Determine the (X, Y) coordinate at the center of the cell enclosing the given text.  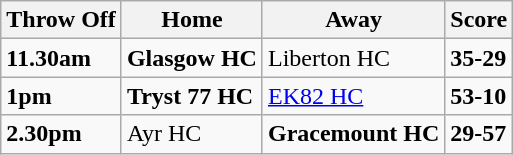
29-57 (479, 134)
Glasgow HC (192, 58)
Score (479, 20)
35-29 (479, 58)
EK82 HC (353, 96)
Tryst 77 HC (192, 96)
2.30pm (62, 134)
Gracemount HC (353, 134)
1pm (62, 96)
53-10 (479, 96)
Away (353, 20)
Home (192, 20)
11.30am (62, 58)
Liberton HC (353, 58)
Ayr HC (192, 134)
Throw Off (62, 20)
